Detect which cell encompasses the target text, then output its (X, Y) center coordinate. 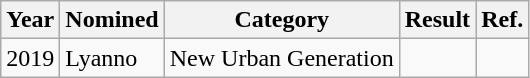
Year (30, 20)
Category (282, 20)
New Urban Generation (282, 58)
2019 (30, 58)
Lyanno (112, 58)
Result (437, 20)
Nomined (112, 20)
Ref. (502, 20)
